Locate the cell with the specified text and output its (X, Y) center coordinate. 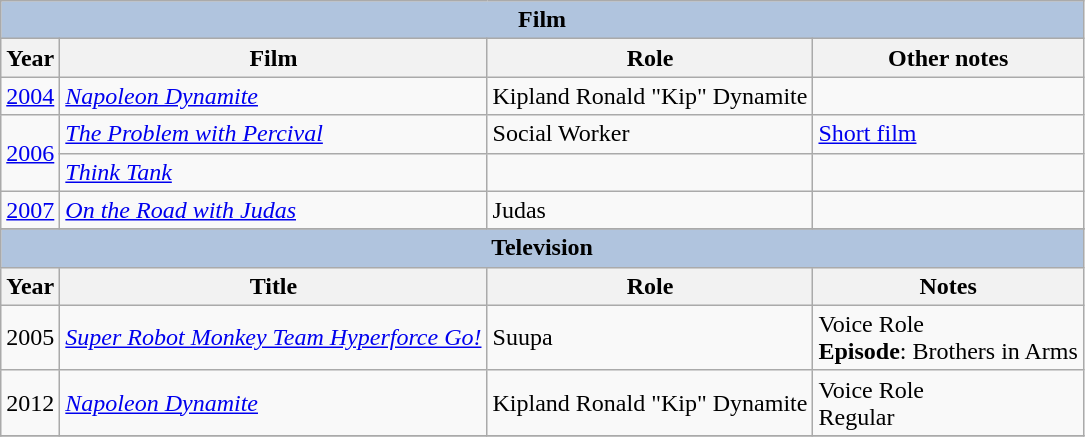
2012 (30, 402)
On the Road with Judas (274, 210)
2005 (30, 338)
2004 (30, 96)
Social Worker (650, 134)
Short film (948, 134)
Super Robot Monkey Team Hyperforce Go! (274, 338)
Voice Role Regular (948, 402)
Think Tank (274, 172)
Voice Role Episode: Brothers in Arms (948, 338)
Judas (650, 210)
The Problem with Percival (274, 134)
Television (542, 248)
2007 (30, 210)
Notes (948, 286)
Suupa (650, 338)
Other notes (948, 58)
2006 (30, 153)
Title (274, 286)
